Find where the given text appears and provide that cell's center as [x, y] coordinate. 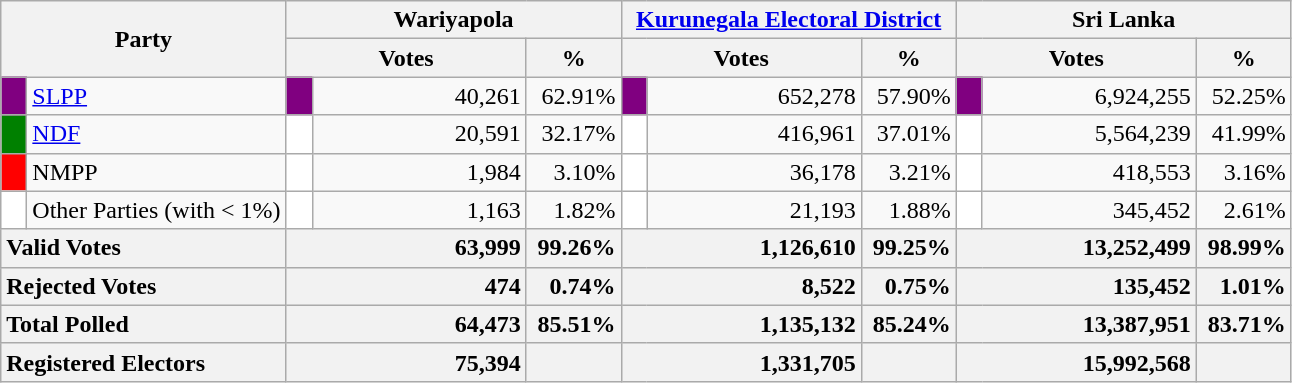
Registered Electors [144, 362]
Kurunegala Electoral District [788, 20]
63,999 [406, 248]
40,261 [419, 96]
99.26% [574, 248]
474 [406, 286]
85.51% [574, 324]
652,278 [754, 96]
99.25% [908, 248]
85.24% [908, 324]
13,387,951 [1076, 324]
21,193 [754, 210]
3.10% [574, 172]
1,163 [419, 210]
Party [144, 39]
416,961 [754, 134]
1.88% [908, 210]
83.71% [1244, 324]
98.99% [1244, 248]
2.61% [1244, 210]
20,591 [419, 134]
1,126,610 [741, 248]
0.75% [908, 286]
5,564,239 [1089, 134]
1.01% [1244, 286]
0.74% [574, 286]
Rejected Votes [144, 286]
15,992,568 [1076, 362]
135,452 [1076, 286]
NMPP [156, 172]
Wariyapola [454, 20]
1,984 [419, 172]
6,924,255 [1089, 96]
64,473 [406, 324]
Total Polled [144, 324]
3.16% [1244, 172]
36,178 [754, 172]
75,394 [406, 362]
13,252,499 [1076, 248]
62.91% [574, 96]
1,135,132 [741, 324]
3.21% [908, 172]
41.99% [1244, 134]
8,522 [741, 286]
Valid Votes [144, 248]
1.82% [574, 210]
NDF [156, 134]
57.90% [908, 96]
37.01% [908, 134]
32.17% [574, 134]
52.25% [1244, 96]
Other Parties (with < 1%) [156, 210]
Sri Lanka [1124, 20]
345,452 [1089, 210]
1,331,705 [741, 362]
SLPP [156, 96]
418,553 [1089, 172]
